Scan for the cell matching the given text and deliver its [X, Y] coordinate at center. 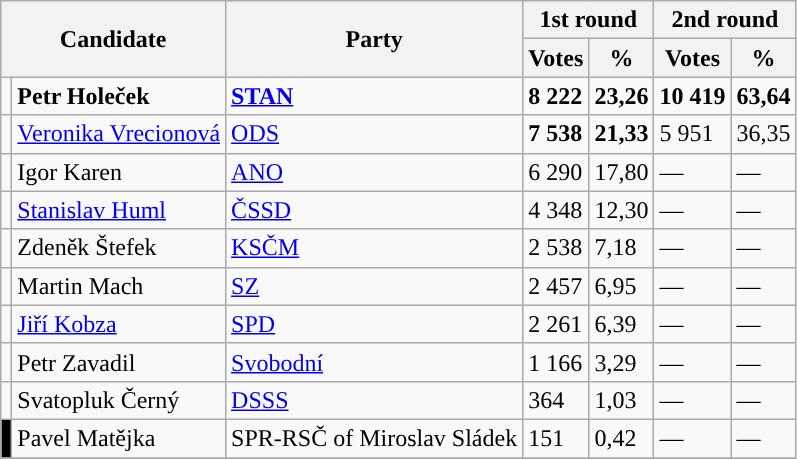
6,95 [622, 286]
Pavel Matějka [119, 438]
ČSSD [374, 210]
1st round [588, 20]
1 166 [556, 362]
6 290 [556, 172]
Candidate [114, 39]
2 538 [556, 248]
6,39 [622, 324]
8 222 [556, 96]
Petr Holeček [119, 96]
23,26 [622, 96]
2 457 [556, 286]
SZ [374, 286]
17,80 [622, 172]
12,30 [622, 210]
Martin Mach [119, 286]
2nd round [725, 20]
2 261 [556, 324]
SPD [374, 324]
ANO [374, 172]
STAN [374, 96]
Svatopluk Černý [119, 400]
1,03 [622, 400]
364 [556, 400]
0,42 [622, 438]
DSSS [374, 400]
7,18 [622, 248]
10 419 [692, 96]
151 [556, 438]
63,64 [764, 96]
Zdeněk Štefek [119, 248]
Jiří Kobza [119, 324]
5 951 [692, 134]
ODS [374, 134]
Petr Zavadil [119, 362]
Svobodní [374, 362]
Stanislav Huml [119, 210]
SPR-RSČ of Miroslav Sládek [374, 438]
Igor Karen [119, 172]
3,29 [622, 362]
Veronika Vrecionová [119, 134]
7 538 [556, 134]
KSČM [374, 248]
21,33 [622, 134]
Party [374, 39]
4 348 [556, 210]
36,35 [764, 134]
